Pinpoint the cell where the given text exists, returning its [x, y] midpoint coordinate. 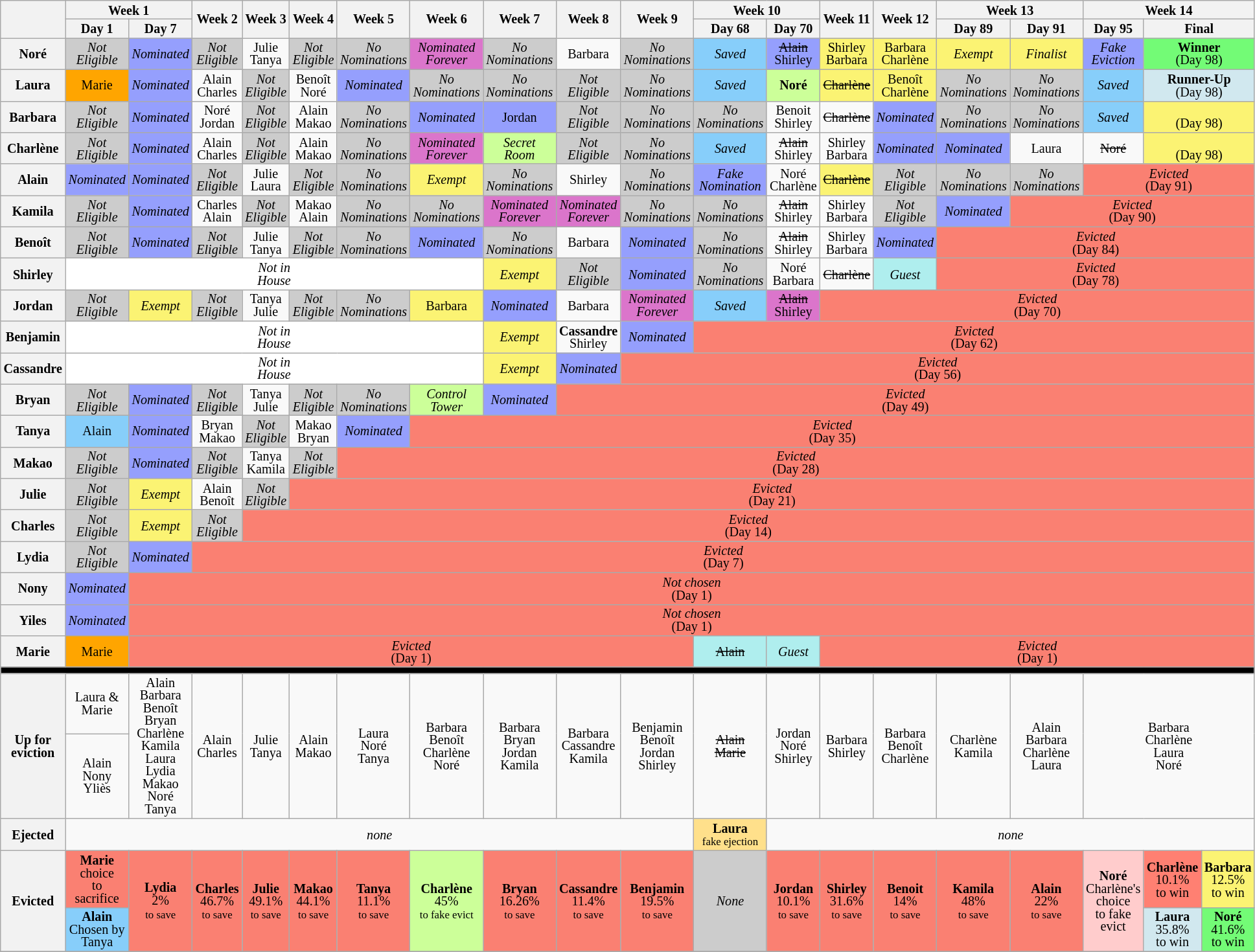
Evicted(Day 49) [905, 400]
TanyaKamila [266, 464]
FakeEviction [1113, 54]
Runner-Up(Day 98) [1199, 85]
AlainBarbaraBenoîtBryanCharlèneKamilaLauraLydiaMakaoNoréTanya [161, 746]
NoréCharlène's choiceto fake evict [1113, 901]
Lydia [33, 557]
Evicted(Day 14) [749, 526]
Day 95 [1113, 28]
Laura & Marie [97, 703]
Benjamin [33, 337]
Bryan [33, 400]
Day 68 [731, 28]
Benoit14%to save [905, 901]
Finalist [1047, 54]
Kamila48%to save [973, 901]
SecretRoom [520, 149]
Week 8 [588, 19]
Week 11 [847, 19]
CharlèneKamila [973, 746]
Week 1 [129, 10]
Week 3 [266, 19]
Charles [33, 526]
Cassandre11.4%to save [588, 901]
Day 1 [97, 28]
Lydia2%to save [161, 901]
Tanya11.1%to save [373, 901]
Nony [33, 589]
Benjamin Benoît Jordan Shirley [657, 746]
BarbaraBryanJordanKamila [520, 746]
Makao [33, 464]
Julie49.1%to save [266, 901]
Week 13 [1009, 10]
Evicted(Day 78) [1096, 275]
BryanMakao [218, 431]
Laura35.8%to win [1173, 930]
BarbaraCharlèneLauraNoré [1169, 746]
Week 14 [1169, 10]
Evicted(Day 56) [938, 369]
Barbara12.5%to win [1228, 879]
AlainBenoît [218, 495]
Evicted(Day 35) [833, 431]
Final [1199, 28]
BenoitShirley [793, 117]
Evicted [33, 901]
JordanNoréShirley [793, 746]
NoréCharlène [793, 180]
BarbaraBenoîtCharlèneNoré [447, 746]
Charles46.7%to save [218, 901]
Winner(Day 98) [1199, 54]
Benoît [33, 244]
MakaoAlain [314, 211]
Evicted(Day 84) [1096, 244]
Tanya [33, 431]
AlainBarbaraCharlèneLaura [1047, 746]
Makao44.1%to save [314, 901]
Ejected [33, 835]
Evicted(Day 21) [772, 495]
BarbaraCharlène [905, 54]
Day 70 [793, 28]
Week 9 [657, 19]
Charlène45%to fake evict [447, 901]
Week 12 [905, 19]
CharlesAlain [218, 211]
Charlène10.1%to win [1173, 879]
Week 4 [314, 19]
None [731, 901]
Shirley31.6%to save [847, 901]
Up foreviction [33, 746]
AlainChosen byTanya [97, 930]
Laurafake ejection [731, 835]
Week 6 [447, 19]
Evicted(Day 70) [1038, 306]
Day 7 [161, 28]
Julie [33, 495]
ControlTower [447, 400]
Benjamin19.5%to save [657, 901]
Noré41.6%to win [1228, 930]
Evicted(Day 90) [1133, 211]
Evicted(Day 62) [974, 337]
AlainMarie [731, 746]
Week 2 [218, 19]
Day 89 [973, 28]
AlainNonyYliès [97, 776]
CassandreShirley [588, 337]
BarbaraCassandreKamila [588, 746]
Marie choiceto sacrifice [97, 879]
Week 10 [757, 10]
FakeNomination [731, 180]
Day 91 [1047, 28]
Week 7 [520, 19]
Jordan10.1%to save [793, 901]
MakaoBryan [314, 431]
Alain22%to save [1047, 901]
Cassandre [33, 369]
Week 5 [373, 19]
BarbaraBenoîtCharlène [905, 746]
Evicted(Day 91) [1169, 180]
Kamila [33, 211]
Bryan16.26%to save [520, 901]
Yiles [33, 620]
Evicted(Day 7) [724, 557]
BarbaraShirley [847, 746]
BenoîtCharlène [905, 85]
NoréBarbara [793, 275]
NoréJordan [218, 117]
LauraNoréTanya [373, 746]
Evicted(Day 28) [796, 464]
JulieLaura [266, 180]
BenoîtNoré [314, 85]
